Locate the cell with the specified text and output its (X, Y) center coordinate. 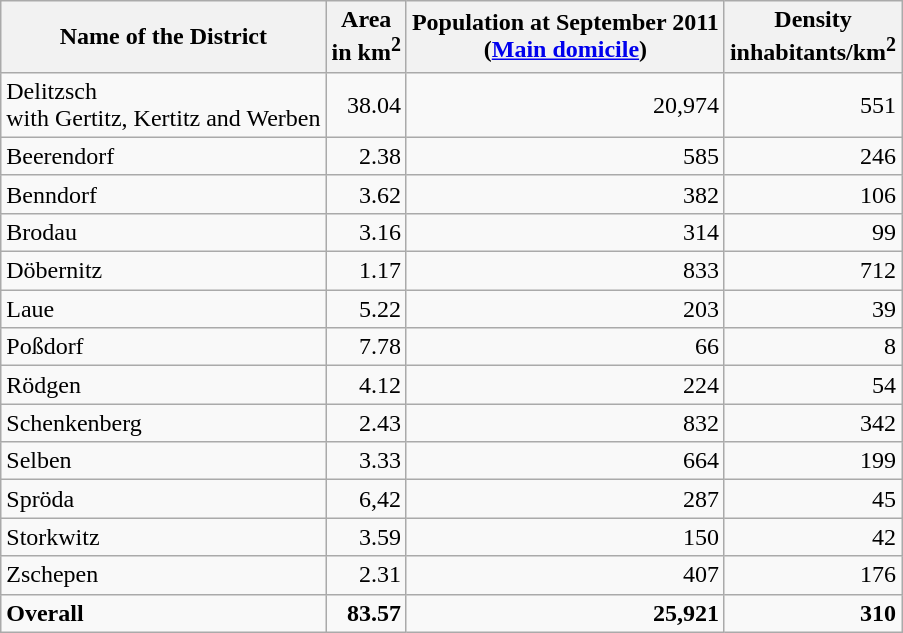
551 (812, 104)
224 (565, 385)
203 (565, 309)
Benndorf (164, 194)
Laue (164, 309)
Overall (164, 613)
712 (812, 271)
176 (812, 575)
5.22 (366, 309)
Beerendorf (164, 156)
Name of the District (164, 37)
Döbernitz (164, 271)
2.43 (366, 423)
Area in km2 (366, 37)
246 (812, 156)
106 (812, 194)
3.62 (366, 194)
1.17 (366, 271)
Zschepen (164, 575)
382 (565, 194)
314 (565, 232)
Densityinhabitants/km2 (812, 37)
150 (565, 537)
287 (565, 499)
Poßdorf (164, 347)
Rödgen (164, 385)
25,921 (565, 613)
Brodau (164, 232)
3.59 (366, 537)
7.78 (366, 347)
2.31 (366, 575)
66 (565, 347)
39 (812, 309)
83.57 (366, 613)
Schenkenberg (164, 423)
Storkwitz (164, 537)
342 (812, 423)
Selben (164, 461)
407 (565, 575)
585 (565, 156)
54 (812, 385)
310 (812, 613)
664 (565, 461)
8 (812, 347)
3.33 (366, 461)
Delitzsch with Gertitz, Kertitz and Werben (164, 104)
832 (565, 423)
6,42 (366, 499)
Population at September 2011 (Main domicile) (565, 37)
20,974 (565, 104)
Spröda (164, 499)
42 (812, 537)
99 (812, 232)
38.04 (366, 104)
4.12 (366, 385)
199 (812, 461)
3.16 (366, 232)
45 (812, 499)
833 (565, 271)
2.38 (366, 156)
